Find where the given text appears and provide that cell's center as (X, Y) coordinate. 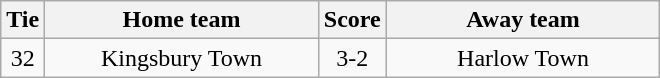
Harlow Town (523, 58)
32 (23, 58)
Kingsbury Town (182, 58)
Tie (23, 20)
3-2 (352, 58)
Score (352, 20)
Home team (182, 20)
Away team (523, 20)
